Detect which cell encompasses the target text, then output its [X, Y] center coordinate. 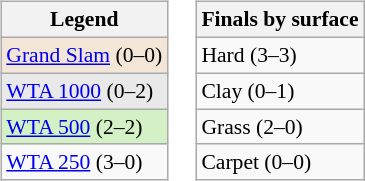
WTA 1000 (0–2) [84, 91]
WTA 500 (2–2) [84, 127]
Carpet (0–0) [280, 162]
Legend [84, 20]
Grass (2–0) [280, 127]
Hard (3–3) [280, 55]
Clay (0–1) [280, 91]
Grand Slam (0–0) [84, 55]
WTA 250 (3–0) [84, 162]
Finals by surface [280, 20]
